Provide the (x, y) coordinate of the cell's center where the given text is located.  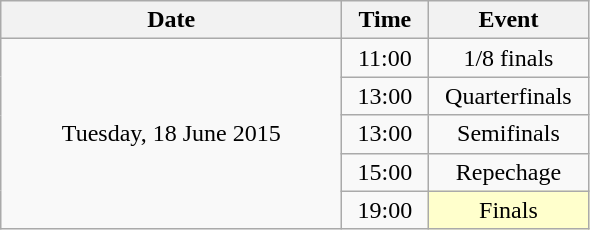
19:00 (385, 210)
Date (172, 20)
Semifinals (508, 134)
Quarterfinals (508, 96)
11:00 (385, 58)
Finals (508, 210)
Time (385, 20)
Tuesday, 18 June 2015 (172, 134)
1/8 finals (508, 58)
Event (508, 20)
Repechage (508, 172)
15:00 (385, 172)
